From the cell containing the given text, extract its center point as [X, Y] coordinate. 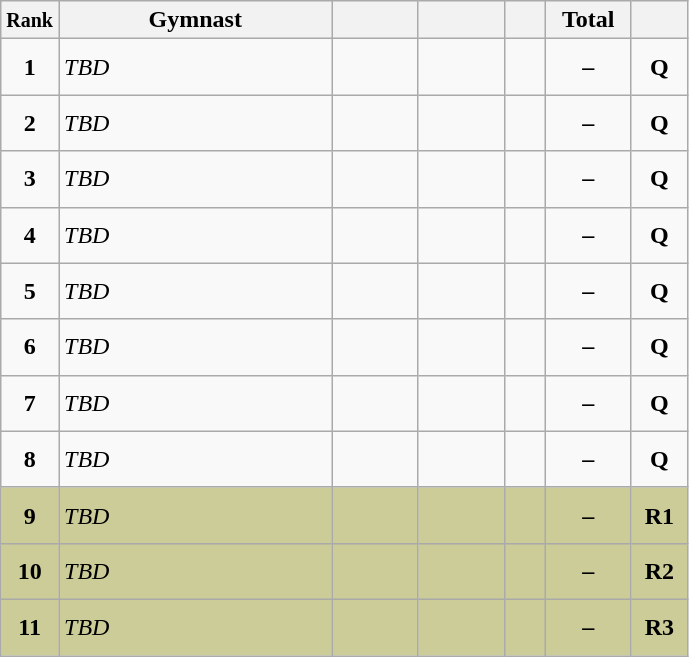
10 [30, 571]
11 [30, 627]
8 [30, 459]
R3 [659, 627]
2 [30, 123]
R2 [659, 571]
7 [30, 403]
R1 [659, 515]
Gymnast [195, 20]
5 [30, 291]
3 [30, 179]
4 [30, 235]
Rank [30, 20]
9 [30, 515]
6 [30, 347]
Total [588, 20]
1 [30, 67]
